From the cell containing the given text, extract its center point as [X, Y] coordinate. 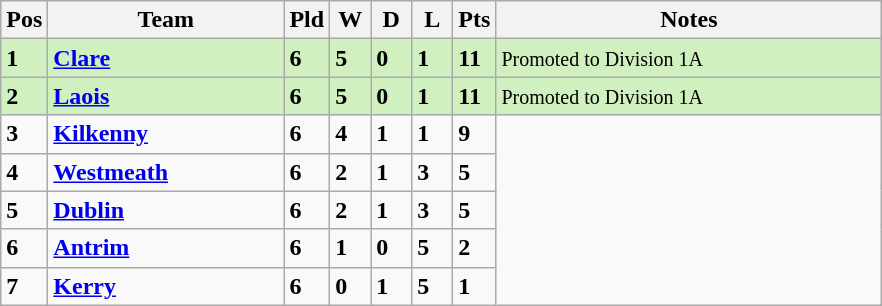
W [350, 20]
Clare [166, 58]
Kilkenny [166, 134]
Kerry [166, 286]
9 [474, 134]
Team [166, 20]
Westmeath [166, 172]
Antrim [166, 248]
D [392, 20]
Notes [689, 20]
Dublin [166, 210]
L [432, 20]
Pos [24, 20]
7 [24, 286]
Pts [474, 20]
Pld [307, 20]
Laois [166, 96]
